Return [X, Y] of the center of cell containing provided text 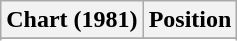
Chart (1981) [72, 20]
Position [190, 20]
